Return [X, Y] of the center of cell containing provided text 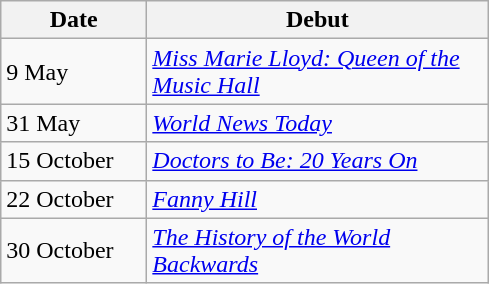
Miss Marie Lloyd: Queen of the Music Hall [318, 72]
Fanny Hill [318, 199]
World News Today [318, 123]
15 October [74, 161]
22 October [74, 199]
Date [74, 20]
Doctors to Be: 20 Years On [318, 161]
31 May [74, 123]
30 October [74, 250]
The History of the World Backwards [318, 250]
Debut [318, 20]
9 May [74, 72]
